For the text-containing cell, return its midpoint in (x, y) coordinate format. 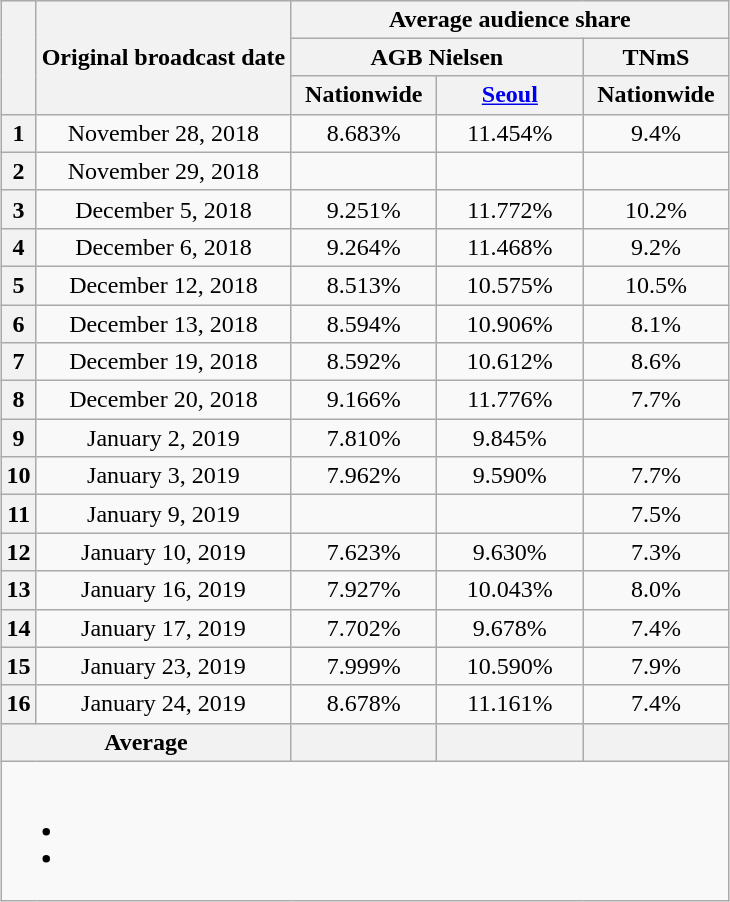
9.630% (510, 552)
Average (146, 742)
1 (18, 133)
9.845% (510, 438)
December 5, 2018 (164, 209)
January 2, 2019 (164, 438)
December 20, 2018 (164, 400)
14 (18, 628)
6 (18, 323)
11.454% (510, 133)
11.772% (510, 209)
2 (18, 171)
11.468% (510, 247)
7.9% (656, 666)
7 (18, 362)
13 (18, 590)
8.594% (364, 323)
December 19, 2018 (164, 362)
7.5% (656, 514)
January 16, 2019 (164, 590)
7.3% (656, 552)
5 (18, 285)
7.962% (364, 476)
TNmS (656, 57)
9.678% (510, 628)
January 17, 2019 (164, 628)
Seoul (510, 95)
12 (18, 552)
10.590% (510, 666)
8 (18, 400)
4 (18, 247)
Average audience share (510, 19)
7.810% (364, 438)
8.1% (656, 323)
8.0% (656, 590)
15 (18, 666)
7.702% (364, 628)
AGB Nielsen (437, 57)
7.927% (364, 590)
8.683% (364, 133)
January 9, 2019 (164, 514)
9.2% (656, 247)
9.4% (656, 133)
3 (18, 209)
11.161% (510, 704)
9.166% (364, 400)
10.612% (510, 362)
December 12, 2018 (164, 285)
10.575% (510, 285)
10 (18, 476)
January 23, 2019 (164, 666)
8.592% (364, 362)
11.776% (510, 400)
11 (18, 514)
16 (18, 704)
8.678% (364, 704)
9 (18, 438)
January 10, 2019 (164, 552)
January 3, 2019 (164, 476)
10.043% (510, 590)
8.513% (364, 285)
November 28, 2018 (164, 133)
7.999% (364, 666)
9.251% (364, 209)
December 13, 2018 (164, 323)
9.590% (510, 476)
7.623% (364, 552)
10.5% (656, 285)
8.6% (656, 362)
10.906% (510, 323)
December 6, 2018 (164, 247)
Original broadcast date (164, 57)
January 24, 2019 (164, 704)
November 29, 2018 (164, 171)
9.264% (364, 247)
10.2% (656, 209)
